Pinpoint the cell where the given text exists, returning its [x, y] midpoint coordinate. 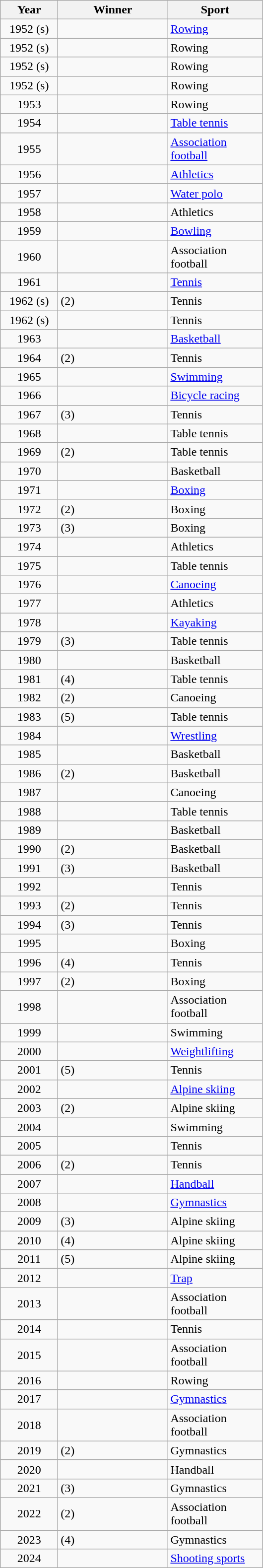
1972 [29, 509]
Water polo [215, 193]
2017 [29, 1399]
1995 [29, 944]
1977 [29, 604]
2006 [29, 1164]
1971 [29, 490]
Bowling [215, 231]
Weightlifting [215, 1051]
2008 [29, 1203]
Shooting sports [215, 1559]
1987 [29, 792]
2012 [29, 1278]
1969 [29, 452]
Kayaking [215, 622]
1996 [29, 962]
2022 [29, 1514]
1976 [29, 585]
2000 [29, 1051]
1968 [29, 433]
1955 [29, 149]
1998 [29, 1007]
1953 [29, 104]
1983 [29, 717]
1957 [29, 193]
1997 [29, 981]
2007 [29, 1184]
2005 [29, 1146]
2001 [29, 1070]
2021 [29, 1488]
2003 [29, 1108]
1992 [29, 887]
1991 [29, 868]
Sport [215, 10]
2016 [29, 1380]
1973 [29, 528]
2009 [29, 1222]
1988 [29, 811]
2020 [29, 1469]
2024 [29, 1559]
1994 [29, 925]
1965 [29, 377]
Winner [113, 10]
2002 [29, 1089]
1967 [29, 414]
Trap [215, 1278]
Bicycle racing [215, 396]
1986 [29, 773]
1970 [29, 471]
1999 [29, 1032]
1985 [29, 754]
1979 [29, 641]
1974 [29, 546]
2019 [29, 1450]
1954 [29, 123]
1984 [29, 736]
2018 [29, 1425]
1959 [29, 231]
2011 [29, 1259]
2023 [29, 1539]
2015 [29, 1355]
1960 [29, 256]
1978 [29, 622]
Wrestling [215, 736]
1963 [29, 339]
1958 [29, 212]
2014 [29, 1329]
1993 [29, 906]
1964 [29, 358]
1989 [29, 830]
2013 [29, 1303]
1961 [29, 282]
1990 [29, 849]
1975 [29, 565]
1980 [29, 660]
Year [29, 10]
1982 [29, 698]
1966 [29, 396]
2004 [29, 1127]
1981 [29, 679]
2010 [29, 1240]
1956 [29, 174]
